Return the [X, Y] coordinate for the center point of the cell that contains the specified text.  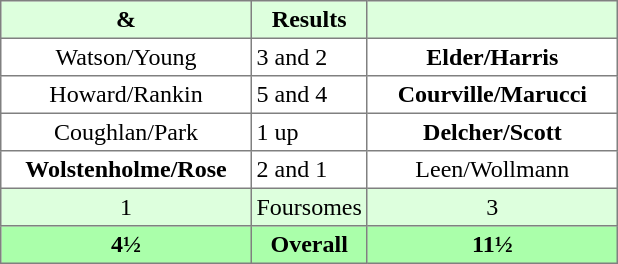
Coughlan/Park [126, 132]
2 and 1 [309, 170]
5 and 4 [309, 95]
Foursomes [309, 207]
11½ [492, 245]
Results [309, 20]
1 up [309, 132]
Elder/Harris [492, 57]
Watson/Young [126, 57]
Wolstenholme/Rose [126, 170]
3 [492, 207]
Leen/Wollmann [492, 170]
Overall [309, 245]
3 and 2 [309, 57]
1 [126, 207]
Courville/Marucci [492, 95]
& [126, 20]
Howard/Rankin [126, 95]
Delcher/Scott [492, 132]
4½ [126, 245]
